Scan for the cell matching the given text and deliver its (X, Y) coordinate at center. 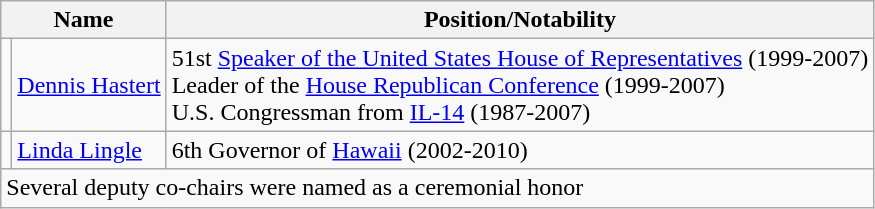
Dennis Hastert (89, 85)
Linda Lingle (89, 150)
Name (84, 20)
6th Governor of Hawaii (2002-2010) (520, 150)
Several deputy co-chairs were named as a ceremonial honor (438, 188)
Position/Notability (520, 20)
